Output the (x, y) coordinate of the center of the cell containing the given text.  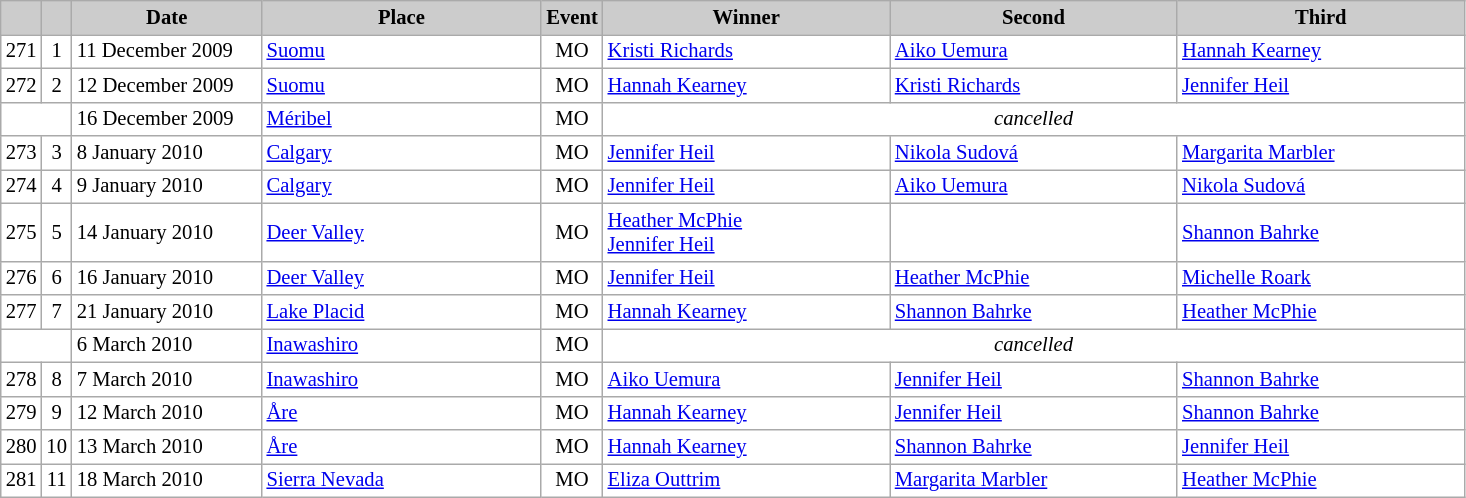
12 March 2010 (167, 413)
276 (22, 278)
4 (56, 186)
Place (402, 17)
18 March 2010 (167, 480)
16 December 2009 (167, 119)
275 (22, 232)
7 March 2010 (167, 379)
Winner (746, 17)
2 (56, 85)
280 (22, 447)
278 (22, 379)
9 January 2010 (167, 186)
14 January 2010 (167, 232)
11 (56, 480)
Eliza Outtrim (746, 480)
12 December 2009 (167, 85)
281 (22, 480)
271 (22, 51)
277 (22, 311)
Date (167, 17)
9 (56, 413)
Third (1320, 17)
Sierra Nevada (402, 480)
11 December 2009 (167, 51)
1 (56, 51)
Second (1034, 17)
Event (572, 17)
6 March 2010 (167, 345)
6 (56, 278)
13 March 2010 (167, 447)
Lake Placid (402, 311)
8 January 2010 (167, 153)
272 (22, 85)
Heather McPhie Jennifer Heil (746, 232)
10 (56, 447)
274 (22, 186)
16 January 2010 (167, 278)
Méribel (402, 119)
Michelle Roark (1320, 278)
5 (56, 232)
273 (22, 153)
279 (22, 413)
3 (56, 153)
7 (56, 311)
8 (56, 379)
21 January 2010 (167, 311)
